Return the (x, y) coordinate for the center point of the cell that contains the specified text.  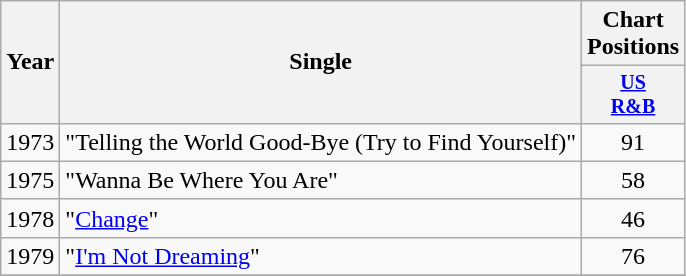
Year (30, 62)
"Change" (321, 218)
91 (634, 142)
46 (634, 218)
"Telling the World Good-Bye (Try to Find Yourself)" (321, 142)
76 (634, 256)
1978 (30, 218)
1973 (30, 142)
1975 (30, 180)
USR&B (634, 94)
Chart Positions (634, 34)
1979 (30, 256)
Single (321, 62)
"Wanna Be Where You Are" (321, 180)
58 (634, 180)
"I'm Not Dreaming" (321, 256)
